Output the (X, Y) coordinate of the center of the cell containing the given text.  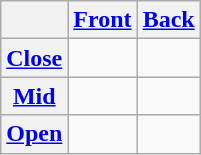
Open (34, 134)
Mid (34, 96)
Close (34, 58)
Back (168, 20)
Front (102, 20)
